Extract the [X, Y] coordinate from the center of the cell holding the provided text.  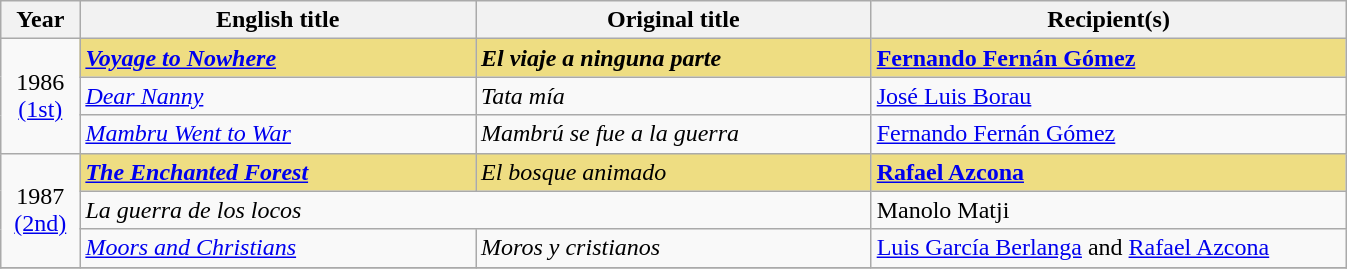
El viaje a ninguna parte [674, 58]
Manolo Matji [1108, 210]
The Enchanted Forest [278, 172]
José Luis Borau [1108, 96]
Mambrú se fue a la guerra [674, 134]
Rafael Azcona [1108, 172]
Moros y cristianos [674, 248]
Mambru Went to War [278, 134]
Year [40, 20]
Tata mía [674, 96]
Moors and Christians [278, 248]
La guerra de los locos [476, 210]
1987(2nd) [40, 210]
Recipient(s) [1108, 20]
El bosque animado [674, 172]
English title [278, 20]
Luis García Berlanga and Rafael Azcona [1108, 248]
1986(1st) [40, 96]
Dear Nanny [278, 96]
Original title [674, 20]
Voyage to Nowhere [278, 58]
